Output the [X, Y] coordinate of the center of the cell containing the given text.  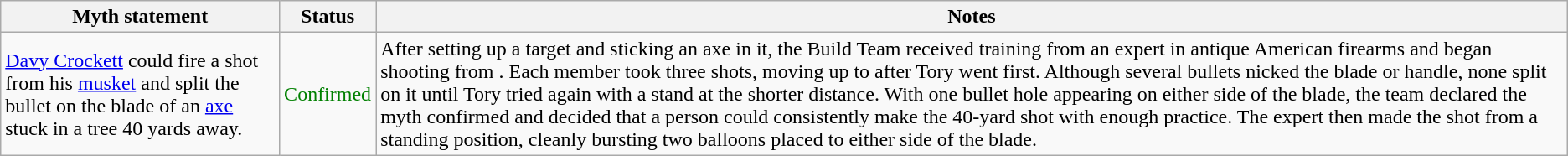
Myth statement [141, 17]
Confirmed [328, 94]
Davy Crockett could fire a shot from his musket and split the bullet on the blade of an axe stuck in a tree 40 yards away. [141, 94]
Notes [972, 17]
Status [328, 17]
